Identify which cell holds the provided text, then report its (X, Y) central coordinate. 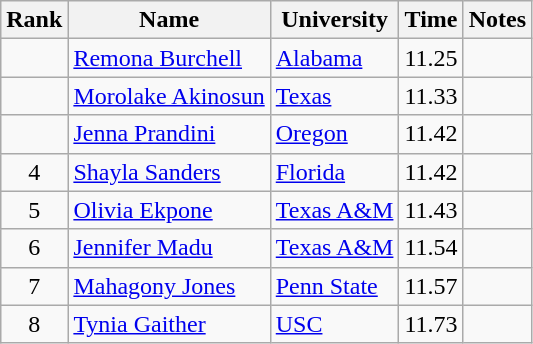
11.33 (431, 96)
Florida (334, 172)
Shayla Sanders (169, 172)
11.54 (431, 248)
Mahagony Jones (169, 286)
Oregon (334, 134)
University (334, 20)
7 (34, 286)
Texas (334, 96)
4 (34, 172)
USC (334, 324)
Jennifer Madu (169, 248)
Alabama (334, 58)
11.25 (431, 58)
Remona Burchell (169, 58)
Tynia Gaither (169, 324)
Name (169, 20)
5 (34, 210)
11.57 (431, 286)
Rank (34, 20)
Olivia Ekpone (169, 210)
8 (34, 324)
Notes (497, 20)
Jenna Prandini (169, 134)
11.43 (431, 210)
Penn State (334, 286)
11.73 (431, 324)
Time (431, 20)
Morolake Akinosun (169, 96)
6 (34, 248)
